Pinpoint the cell where the given text exists, returning its (X, Y) midpoint coordinate. 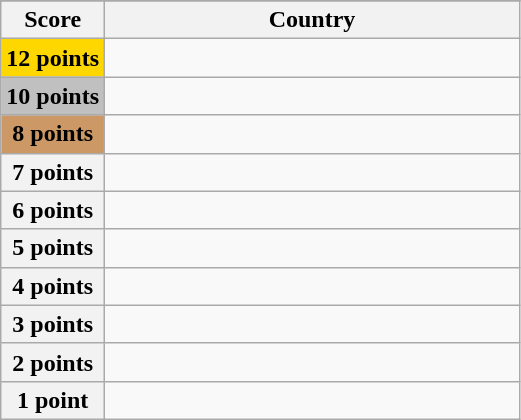
Country (312, 20)
12 points (53, 58)
1 point (53, 400)
4 points (53, 286)
Score (53, 20)
10 points (53, 96)
5 points (53, 248)
6 points (53, 210)
7 points (53, 172)
2 points (53, 362)
8 points (53, 134)
3 points (53, 324)
